Detect which cell encompasses the target text, then output its (x, y) center coordinate. 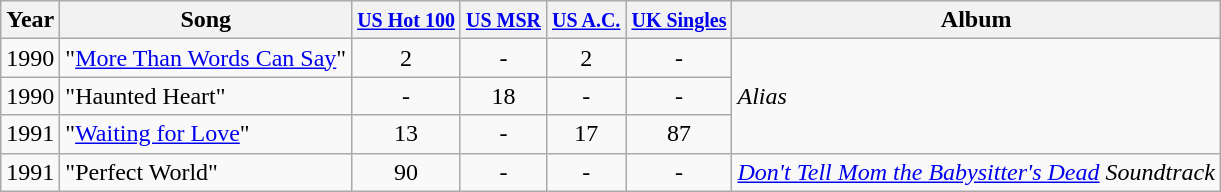
13 (406, 134)
"Perfect World" (206, 172)
"Haunted Heart" (206, 96)
Year (30, 20)
"More Than Words Can Say" (206, 58)
US A.C. (586, 20)
87 (679, 134)
Song (206, 20)
Don't Tell Mom the Babysitter's Dead Soundtrack (976, 172)
US MSR (503, 20)
18 (503, 96)
Album (976, 20)
US Hot 100 (406, 20)
Alias (976, 96)
90 (406, 172)
"Waiting for Love" (206, 134)
UK Singles (679, 20)
17 (586, 134)
